Extract the (x, y) coordinate from the center of the cell holding the provided text.  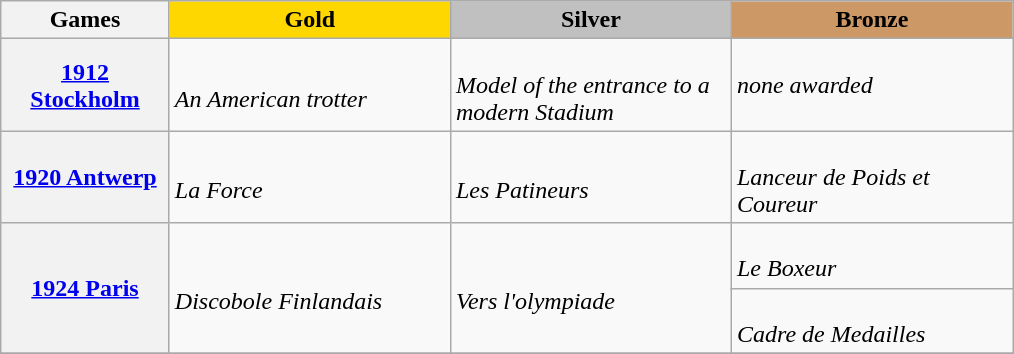
1920 Antwerp (86, 177)
1924 Paris (86, 288)
Games (86, 20)
Silver (590, 20)
1912 Stockholm (86, 85)
Discobole Finlandais (310, 288)
Cadre de Medailles (872, 320)
Lanceur de Poids et Coureur (872, 177)
Bronze (872, 20)
Les Patineurs (590, 177)
Le Boxeur (872, 256)
La Force (310, 177)
Vers l'olympiade (590, 288)
Gold (310, 20)
none awarded (872, 85)
An American trotter (310, 85)
Model of the entrance to a modern Stadium (590, 85)
